Extract the (x, y) coordinate from the center of the cell holding the provided text.  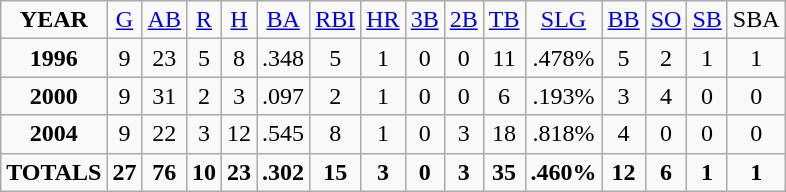
SO (666, 20)
1996 (54, 58)
HR (383, 20)
.545 (284, 134)
RBI (336, 20)
SLG (564, 20)
H (240, 20)
.478% (564, 58)
10 (204, 172)
15 (336, 172)
11 (504, 58)
2B (464, 20)
3B (424, 20)
BB (624, 20)
.302 (284, 172)
.460% (564, 172)
.097 (284, 96)
22 (164, 134)
R (204, 20)
AB (164, 20)
G (124, 20)
27 (124, 172)
SBA (756, 20)
35 (504, 172)
2004 (54, 134)
TOTALS (54, 172)
YEAR (54, 20)
.818% (564, 134)
31 (164, 96)
SB (707, 20)
2000 (54, 96)
18 (504, 134)
.193% (564, 96)
.348 (284, 58)
76 (164, 172)
BA (284, 20)
TB (504, 20)
